Provide the (X, Y) coordinate of the cell's center where the given text is located.  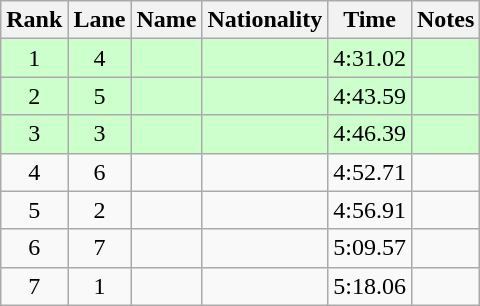
4:56.91 (370, 210)
5:09.57 (370, 248)
Nationality (265, 20)
5:18.06 (370, 286)
4:43.59 (370, 96)
Name (166, 20)
Rank (34, 20)
4:46.39 (370, 134)
4:31.02 (370, 58)
Lane (100, 20)
4:52.71 (370, 172)
Time (370, 20)
Notes (445, 20)
